Pinpoint the cell where the given text exists, returning its [X, Y] midpoint coordinate. 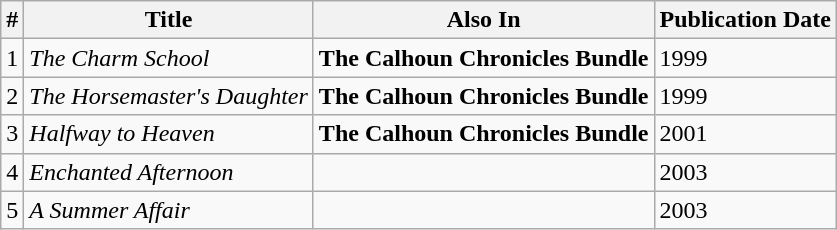
The Horsemaster's Daughter [169, 96]
1 [12, 58]
4 [12, 172]
2001 [745, 134]
2 [12, 96]
Title [169, 20]
Also In [484, 20]
The Charm School [169, 58]
5 [12, 210]
# [12, 20]
Publication Date [745, 20]
3 [12, 134]
Enchanted Afternoon [169, 172]
A Summer Affair [169, 210]
Halfway to Heaven [169, 134]
